From the cell containing the given text, extract its center point as [X, Y] coordinate. 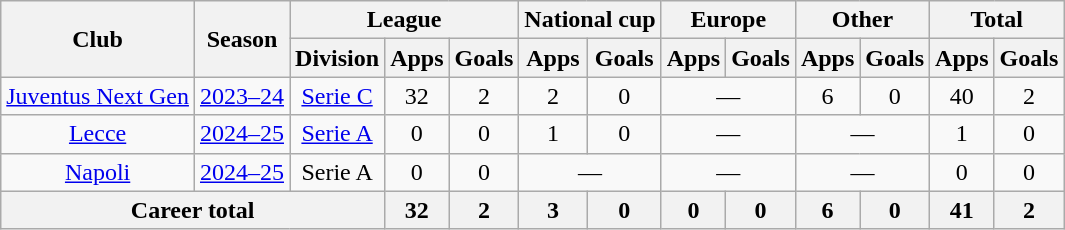
Serie C [338, 96]
Juventus Next Gen [98, 96]
Lecce [98, 134]
Europe [728, 20]
Total [997, 20]
Club [98, 39]
40 [962, 96]
Division [338, 58]
2023–24 [242, 96]
Napoli [98, 172]
3 [553, 210]
League [404, 20]
Other [862, 20]
Season [242, 39]
Career total [193, 210]
National cup [590, 20]
41 [962, 210]
